Return [x, y] of the center of cell containing provided text 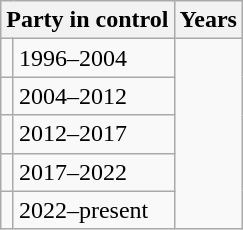
2017–2022 [94, 172]
2012–2017 [94, 134]
Party in control [88, 20]
2022–present [94, 210]
1996–2004 [94, 58]
Years [208, 20]
2004–2012 [94, 96]
